Output the [X, Y] coordinate of the center of the cell containing the given text.  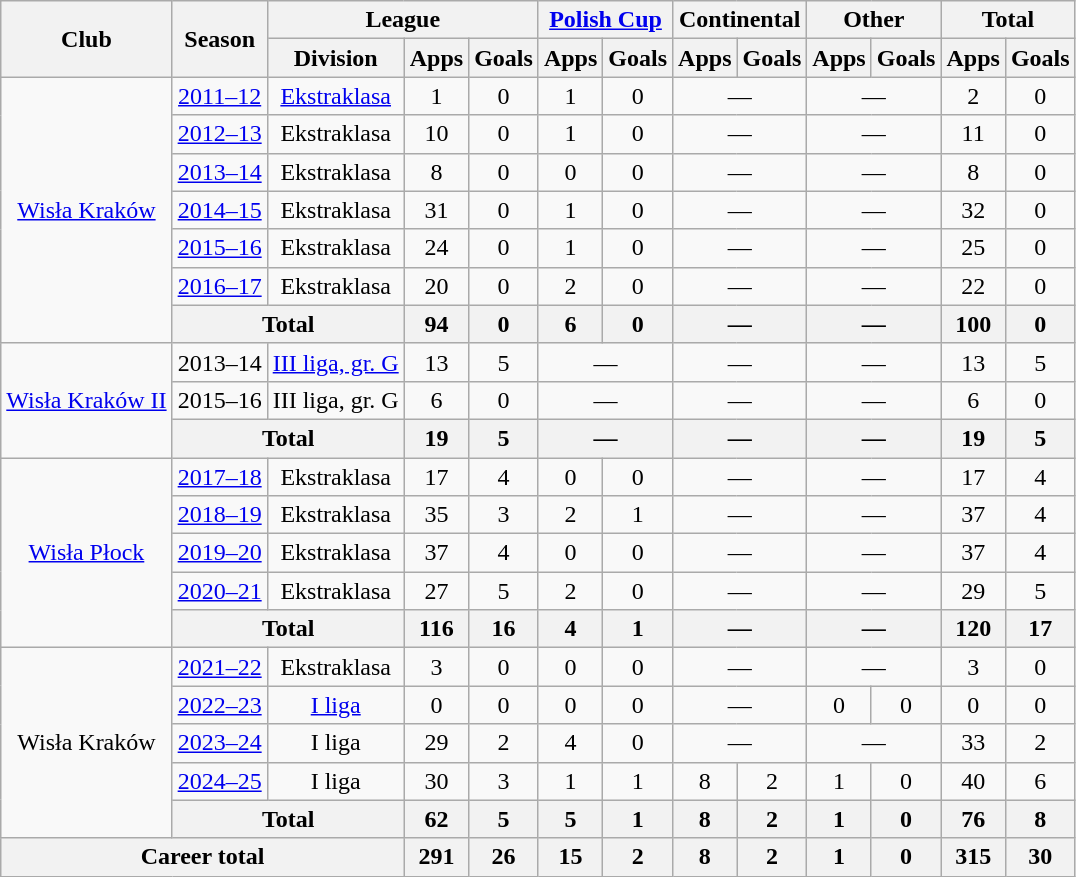
32 [973, 210]
291 [436, 857]
20 [436, 286]
Continental [740, 20]
11 [973, 134]
10 [436, 134]
25 [973, 248]
35 [436, 515]
2019–20 [220, 553]
76 [973, 819]
94 [436, 324]
24 [436, 248]
2017–18 [220, 477]
2016–17 [220, 286]
33 [973, 743]
315 [973, 857]
Wisła Kraków II [86, 400]
16 [504, 629]
Polish Cup [605, 20]
Wisła Płock [86, 553]
Other [874, 20]
2012–13 [220, 134]
40 [973, 781]
22 [973, 286]
Club [86, 39]
2021–22 [220, 667]
2018–19 [220, 515]
2022–23 [220, 705]
2014–15 [220, 210]
Career total [202, 857]
2020–21 [220, 591]
2023–24 [220, 743]
27 [436, 591]
League [402, 20]
116 [436, 629]
31 [436, 210]
15 [570, 857]
Division [336, 58]
2011–12 [220, 96]
26 [504, 857]
Season [220, 39]
2024–25 [220, 781]
100 [973, 324]
62 [436, 819]
120 [973, 629]
